Identify which cell holds the provided text, then report its (X, Y) central coordinate. 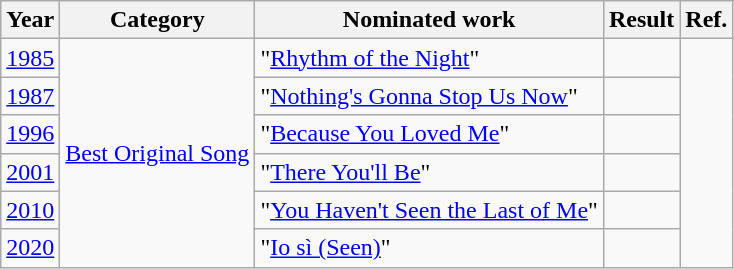
1985 (30, 58)
Best Original Song (158, 153)
"You Haven't Seen the Last of Me" (429, 210)
"Io sì (Seen)" (429, 248)
2020 (30, 248)
"Rhythm of the Night" (429, 58)
Ref. (706, 20)
"Nothing's Gonna Stop Us Now" (429, 96)
Nominated work (429, 20)
1996 (30, 134)
2010 (30, 210)
Year (30, 20)
Category (158, 20)
"Because You Loved Me" (429, 134)
"There You'll Be" (429, 172)
Result (641, 20)
1987 (30, 96)
2001 (30, 172)
